Determine the [x, y] coordinate at the center of the cell enclosing the given text.  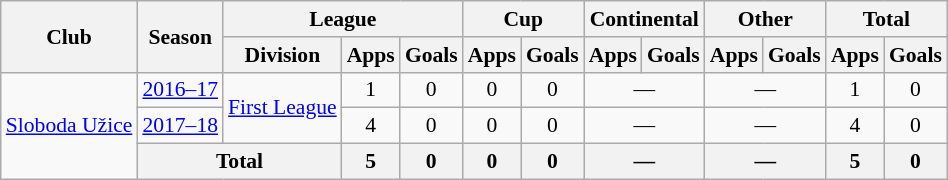
League [343, 19]
Season [180, 36]
Club [70, 36]
Continental [644, 19]
Other [766, 19]
2017–18 [180, 126]
Sloboda Užice [70, 126]
2016–17 [180, 90]
First League [282, 108]
Division [282, 55]
Cup [524, 19]
